Output the [X, Y] coordinate of the center of the cell containing the given text.  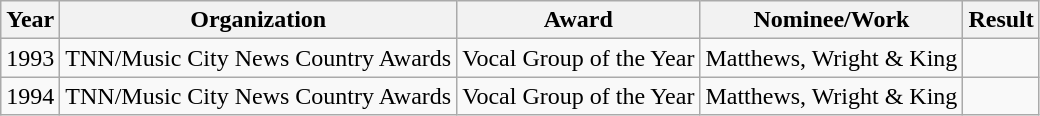
Award [578, 20]
Year [30, 20]
1994 [30, 96]
Organization [258, 20]
Nominee/Work [832, 20]
Result [1001, 20]
1993 [30, 58]
